Provide the (x, y) coordinate of the cell's center where the given text is located.  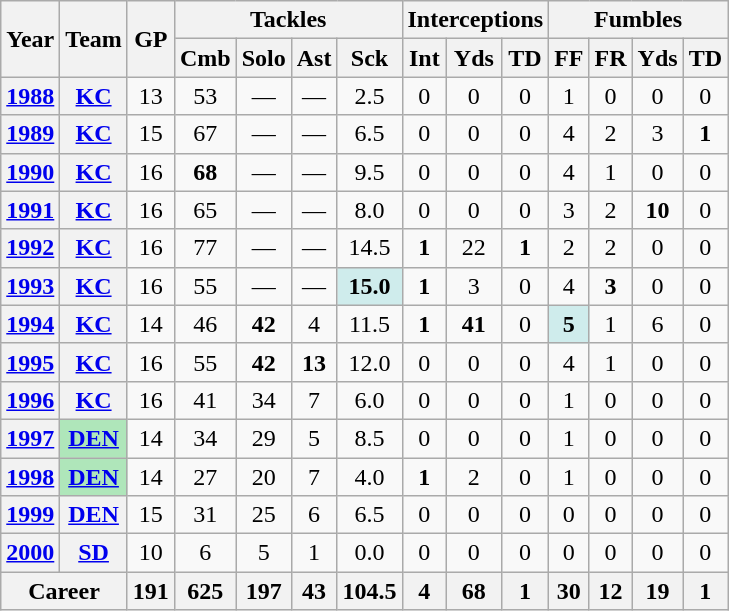
0.0 (370, 553)
77 (205, 248)
43 (314, 591)
104.5 (370, 591)
1998 (30, 477)
Tackles (288, 20)
67 (205, 134)
1995 (30, 362)
19 (658, 591)
1996 (30, 400)
4.0 (370, 477)
1999 (30, 515)
FR (610, 58)
65 (205, 210)
46 (205, 324)
15.0 (370, 286)
Year (30, 39)
22 (474, 248)
Ast (314, 58)
1993 (30, 286)
1997 (30, 438)
30 (569, 591)
Int (424, 58)
2000 (30, 553)
Sck (370, 58)
8.0 (370, 210)
14.5 (370, 248)
Solo (264, 58)
Team (94, 39)
Interceptions (476, 20)
FF (569, 58)
31 (205, 515)
1990 (30, 172)
625 (205, 591)
1991 (30, 210)
11.5 (370, 324)
1988 (30, 96)
2.5 (370, 96)
1989 (30, 134)
12.0 (370, 362)
20 (264, 477)
191 (150, 591)
Career (64, 591)
9.5 (370, 172)
29 (264, 438)
1992 (30, 248)
Fumbles (638, 20)
6.0 (370, 400)
SD (94, 553)
197 (264, 591)
27 (205, 477)
12 (610, 591)
Cmb (205, 58)
GP (150, 39)
53 (205, 96)
25 (264, 515)
1994 (30, 324)
8.5 (370, 438)
